Return the [X, Y] coordinate for the center point of the cell that contains the specified text.  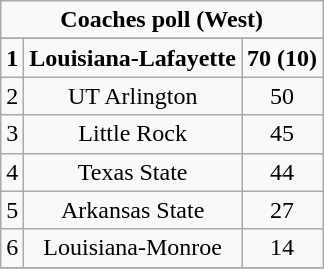
Coaches poll (West) [162, 20]
1 [12, 58]
Texas State [133, 172]
14 [282, 248]
70 (10) [282, 58]
Louisiana-Lafayette [133, 58]
3 [12, 134]
44 [282, 172]
5 [12, 210]
UT Arlington [133, 96]
6 [12, 248]
45 [282, 134]
Louisiana-Monroe [133, 248]
4 [12, 172]
Little Rock [133, 134]
Arkansas State [133, 210]
27 [282, 210]
2 [12, 96]
50 [282, 96]
